Return [X, Y] of the center of cell containing provided text 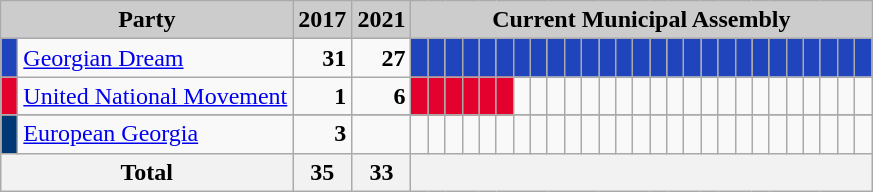
Current Municipal Assembly [642, 20]
3 [322, 134]
European Georgia [156, 134]
Total [147, 172]
27 [382, 58]
2017 [322, 20]
Georgian Dream [156, 58]
1 [322, 96]
35 [322, 172]
33 [382, 172]
31 [322, 58]
2021 [382, 20]
6 [382, 96]
Party [147, 20]
United National Movement [156, 96]
